From the cell containing the given text, extract its center point as (X, Y) coordinate. 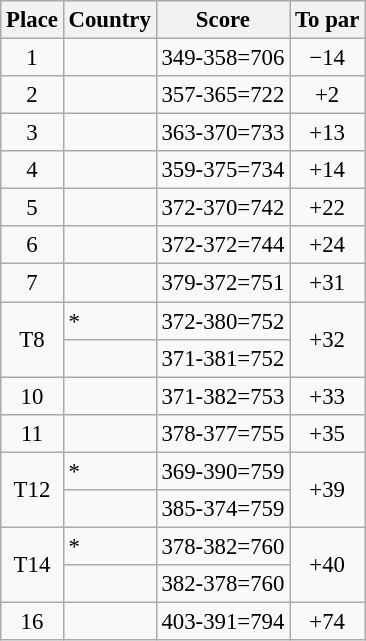
403-391=794 (223, 621)
1 (32, 58)
+39 (328, 490)
+14 (328, 170)
+31 (328, 283)
378-382=760 (223, 546)
11 (32, 433)
3 (32, 133)
10 (32, 396)
349-358=706 (223, 58)
T8 (32, 340)
+35 (328, 433)
5 (32, 208)
372-370=742 (223, 208)
+33 (328, 396)
Score (223, 20)
385-374=759 (223, 509)
T12 (32, 490)
+40 (328, 564)
372-380=752 (223, 321)
+13 (328, 133)
+2 (328, 95)
Place (32, 20)
To par (328, 20)
363-370=733 (223, 133)
357-365=722 (223, 95)
7 (32, 283)
6 (32, 245)
371-382=753 (223, 396)
4 (32, 170)
369-390=759 (223, 471)
+24 (328, 245)
T14 (32, 564)
371-381=752 (223, 358)
382-378=760 (223, 584)
2 (32, 95)
379-372=751 (223, 283)
Country (110, 20)
378-377=755 (223, 433)
+32 (328, 340)
359-375=734 (223, 170)
+74 (328, 621)
−14 (328, 58)
+22 (328, 208)
16 (32, 621)
372-372=744 (223, 245)
